From the cell containing the given text, extract its center point as [x, y] coordinate. 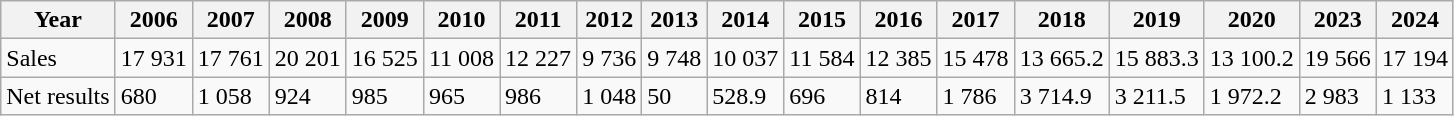
2015 [822, 20]
Net results [58, 96]
9 748 [674, 58]
10 037 [746, 58]
1 786 [976, 96]
20 201 [308, 58]
985 [384, 96]
9 736 [610, 58]
2011 [538, 20]
2008 [308, 20]
2024 [1414, 20]
11 008 [461, 58]
2007 [230, 20]
15 883.3 [1156, 58]
814 [898, 96]
528.9 [746, 96]
13 665.2 [1062, 58]
986 [538, 96]
50 [674, 96]
16 525 [384, 58]
680 [154, 96]
2009 [384, 20]
1 133 [1414, 96]
924 [308, 96]
2006 [154, 20]
3 211.5 [1156, 96]
2012 [610, 20]
17 194 [1414, 58]
15 478 [976, 58]
2016 [898, 20]
2018 [1062, 20]
2019 [1156, 20]
1 048 [610, 96]
1 972.2 [1252, 96]
2017 [976, 20]
19 566 [1338, 58]
2020 [1252, 20]
11 584 [822, 58]
12 385 [898, 58]
2013 [674, 20]
2 983 [1338, 96]
Sales [58, 58]
2014 [746, 20]
1 058 [230, 96]
17 931 [154, 58]
696 [822, 96]
3 714.9 [1062, 96]
965 [461, 96]
13 100.2 [1252, 58]
17 761 [230, 58]
12 227 [538, 58]
2010 [461, 20]
Year [58, 20]
2023 [1338, 20]
